Return the (x, y) coordinate for the center point of the cell that contains the specified text.  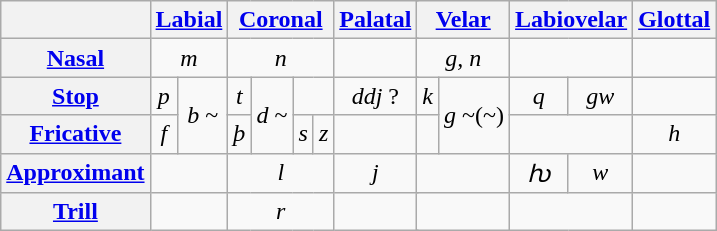
r (281, 212)
Nasal (76, 58)
Labial (189, 20)
Approximant (76, 173)
z (323, 134)
ƕ (539, 173)
g ~(~) (474, 115)
k (428, 96)
b ~ (203, 115)
Glottal (674, 20)
l (281, 173)
p (164, 96)
gw (600, 96)
Labiovelar (572, 20)
t (240, 96)
Fricative (76, 134)
Stop (76, 96)
Palatal (376, 20)
m (189, 58)
Trill (76, 212)
ddj ? (376, 96)
w (600, 173)
g, n (464, 58)
q (539, 96)
s (303, 134)
n (281, 58)
h (674, 134)
f (164, 134)
þ (240, 134)
d ~ (272, 115)
Coronal (281, 20)
Velar (464, 20)
j (376, 173)
